Find where the given text appears and provide that cell's center as [x, y] coordinate. 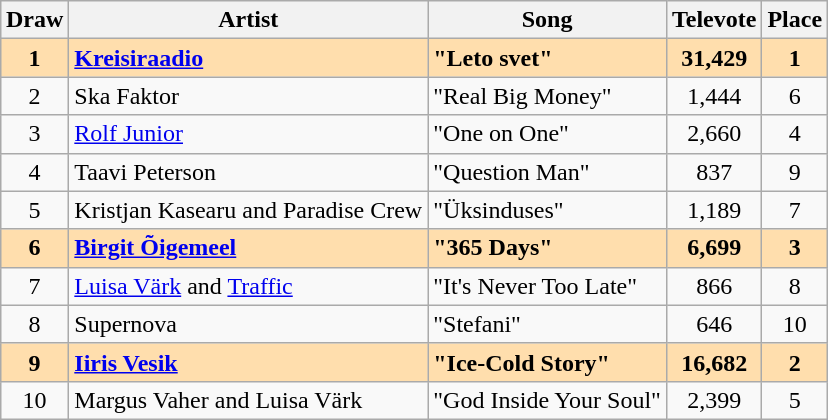
Supernova [248, 324]
Artist [248, 20]
6,699 [714, 248]
Place [795, 20]
31,429 [714, 58]
1,189 [714, 210]
2,399 [714, 400]
"God Inside Your Soul" [548, 400]
Ska Faktor [248, 96]
646 [714, 324]
"Ice-Cold Story" [548, 362]
Birgit Õigemeel [248, 248]
16,682 [714, 362]
Televote [714, 20]
"Üksinduses" [548, 210]
Iiris Vesik [248, 362]
Rolf Junior [248, 134]
"One on One" [548, 134]
"Stefani" [548, 324]
"Question Man" [548, 172]
Draw [34, 20]
Song [548, 20]
Luisa Värk and Traffic [248, 286]
Margus Vaher and Luisa Värk [248, 400]
Kristjan Kasearu and Paradise Crew [248, 210]
"365 Days" [548, 248]
Taavi Peterson [248, 172]
"Real Big Money" [548, 96]
866 [714, 286]
2,660 [714, 134]
1,444 [714, 96]
837 [714, 172]
"It's Never Too Late" [548, 286]
"Leto svet" [548, 58]
Kreisiraadio [248, 58]
